Identify which cell holds the provided text, then report its (X, Y) central coordinate. 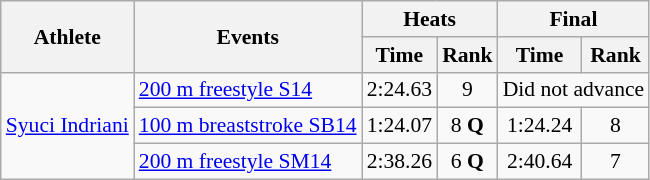
1:24.07 (400, 126)
Syuci Indriani (68, 126)
8 (616, 126)
Did not advance (574, 90)
7 (616, 162)
200 m freestyle SM14 (248, 162)
1:24.24 (540, 126)
6 Q (468, 162)
Final (574, 19)
2:38.26 (400, 162)
Athlete (68, 36)
100 m breaststroke SB14 (248, 126)
Events (248, 36)
9 (468, 90)
200 m freestyle S14 (248, 90)
2:24.63 (400, 90)
2:40.64 (540, 162)
8 Q (468, 126)
Heats (430, 19)
